For the text-containing cell, return its midpoint in [X, Y] coordinate format. 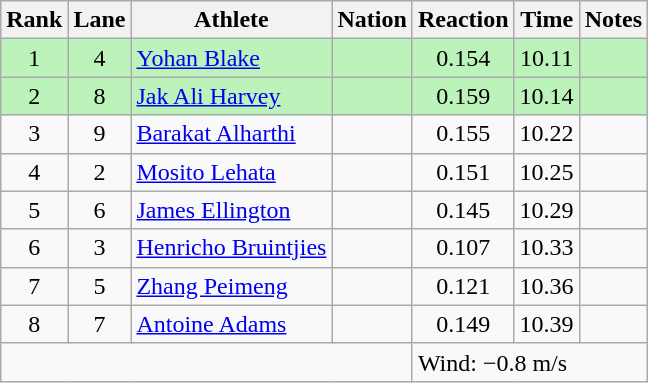
Notes [613, 20]
10.33 [546, 248]
Zhang Peimeng [232, 286]
0.149 [463, 324]
Mosito Lehata [232, 172]
9 [100, 134]
0.121 [463, 286]
Yohan Blake [232, 58]
Rank [34, 20]
0.151 [463, 172]
Time [546, 20]
0.155 [463, 134]
Athlete [232, 20]
James Ellington [232, 210]
0.145 [463, 210]
10.11 [546, 58]
Lane [100, 20]
0.154 [463, 58]
10.39 [546, 324]
10.29 [546, 210]
1 [34, 58]
Reaction [463, 20]
10.14 [546, 96]
10.36 [546, 286]
0.107 [463, 248]
Nation [372, 20]
Antoine Adams [232, 324]
10.22 [546, 134]
Barakat Alharthi [232, 134]
Henricho Bruintjies [232, 248]
0.159 [463, 96]
Jak Ali Harvey [232, 96]
Wind: −0.8 m/s [530, 362]
10.25 [546, 172]
